Return [X, Y] of the center of cell containing provided text 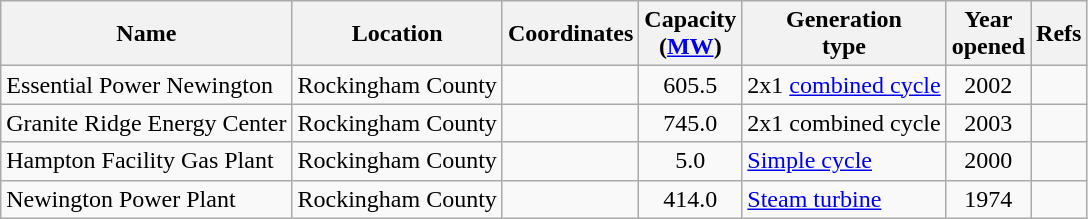
5.0 [690, 161]
Generationtype [844, 34]
Refs [1059, 34]
605.5 [690, 85]
Name [146, 34]
Steam turbine [844, 199]
Hampton Facility Gas Plant [146, 161]
745.0 [690, 123]
2002 [988, 85]
1974 [988, 199]
2000 [988, 161]
Newington Power Plant [146, 199]
Location [397, 34]
2003 [988, 123]
414.0 [690, 199]
Essential Power Newington [146, 85]
Coordinates [570, 34]
Yearopened [988, 34]
Granite Ridge Energy Center [146, 123]
Simple cycle [844, 161]
Capacity(MW) [690, 34]
